Provide the [x, y] coordinate of the cell's center where the given text is located.  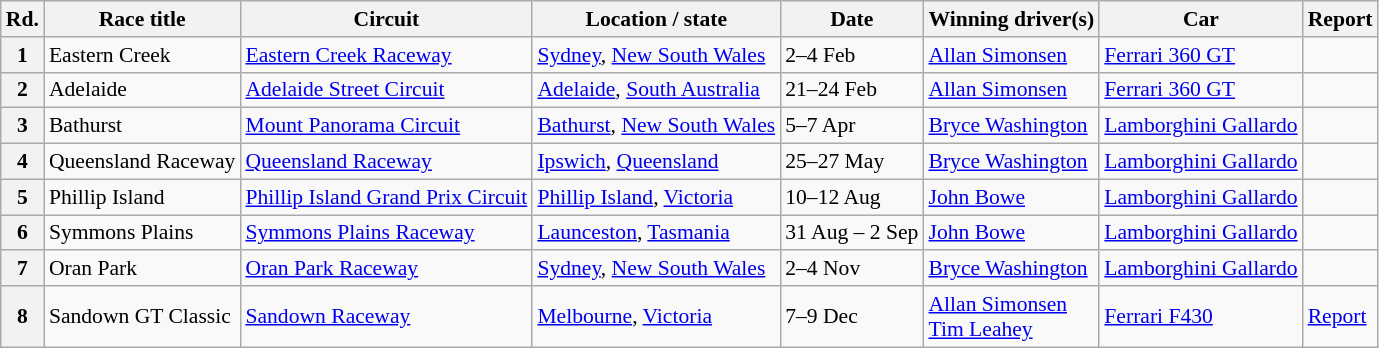
Launceston, Tasmania [656, 233]
Sandown GT Classic [142, 316]
5 [22, 197]
Phillip Island, Victoria [656, 197]
Adelaide [142, 90]
4 [22, 162]
Oran Park Raceway [386, 269]
Adelaide Street Circuit [386, 90]
8 [22, 316]
21–24 Feb [852, 90]
Date [852, 19]
2–4 Nov [852, 269]
Allan SimonsenTim Leahey [1011, 316]
Phillip Island Grand Prix Circuit [386, 197]
6 [22, 233]
Melbourne, Victoria [656, 316]
Eastern Creek [142, 55]
Rd. [22, 19]
Phillip Island [142, 197]
Eastern Creek Raceway [386, 55]
10–12 Aug [852, 197]
31 Aug – 2 Sep [852, 233]
3 [22, 126]
5–7 Apr [852, 126]
7 [22, 269]
Mount Panorama Circuit [386, 126]
Sandown Raceway [386, 316]
Winning driver(s) [1011, 19]
Adelaide, South Australia [656, 90]
Ferrari F430 [1200, 316]
Bathurst [142, 126]
Symmons Plains Raceway [386, 233]
Race title [142, 19]
Oran Park [142, 269]
Location / state [656, 19]
7–9 Dec [852, 316]
Bathurst, New South Wales [656, 126]
1 [22, 55]
Car [1200, 19]
Symmons Plains [142, 233]
Ipswich, Queensland [656, 162]
Circuit [386, 19]
2 [22, 90]
2–4 Feb [852, 55]
25–27 May [852, 162]
